Scan for the cell matching the given text and deliver its (X, Y) coordinate at center. 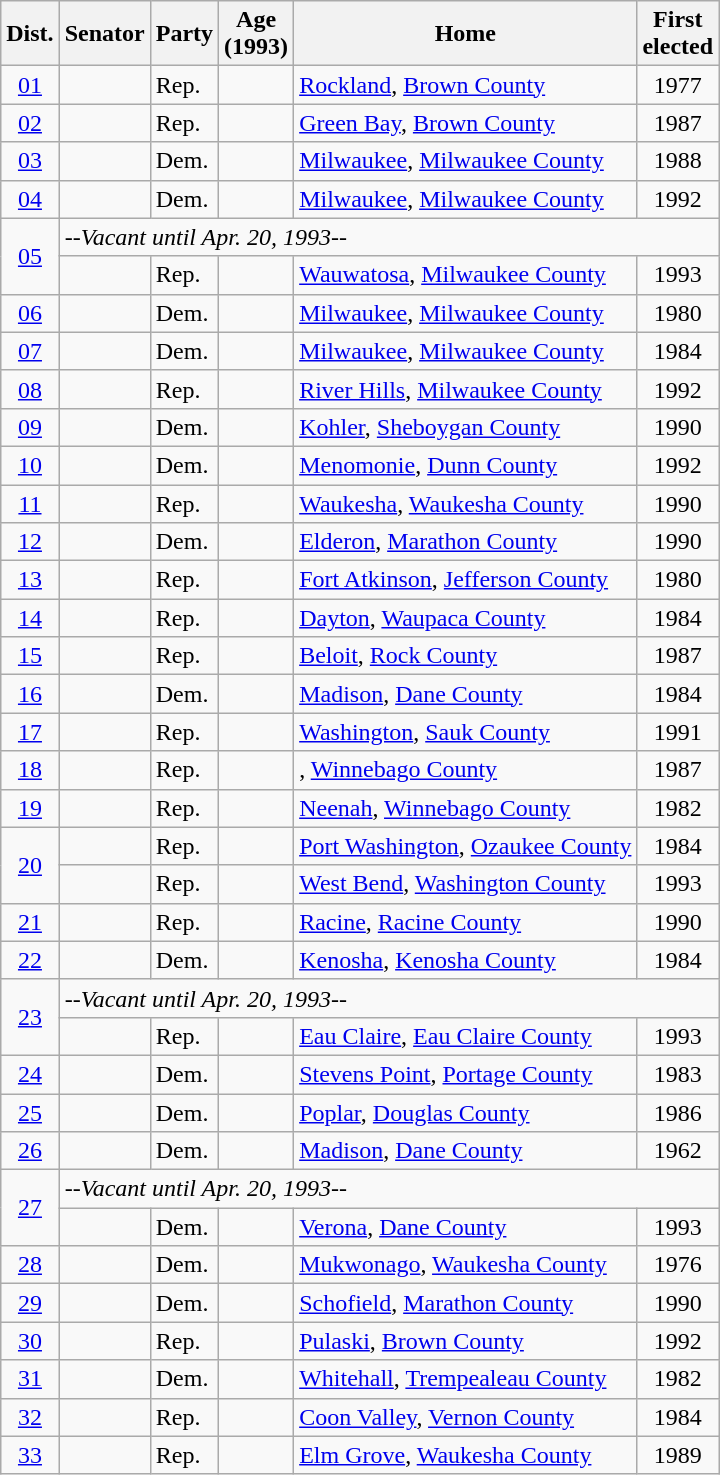
25 (30, 1113)
Coon Valley, Vernon County (466, 1417)
33 (30, 1455)
08 (30, 389)
18 (30, 770)
01 (30, 85)
Whitehall, Trempealeau County (466, 1379)
02 (30, 123)
1988 (678, 161)
Waukesha, Waukesha County (466, 503)
Dayton, Waupaca County (466, 618)
07 (30, 351)
Verona, Dane County (466, 1227)
Rockland, Brown County (466, 85)
24 (30, 1074)
Neenah, Winnebago County (466, 808)
Firstelected (678, 34)
Fort Atkinson, Jefferson County (466, 580)
22 (30, 960)
26 (30, 1151)
32 (30, 1417)
Senator (104, 34)
Beloit, Rock County (466, 656)
21 (30, 922)
03 (30, 161)
Elderon, Marathon County (466, 542)
1962 (678, 1151)
05 (30, 256)
Stevens Point, Portage County (466, 1074)
1986 (678, 1113)
23 (30, 1017)
Racine, Racine County (466, 922)
Wauwatosa, Milwaukee County (466, 275)
12 (30, 542)
1977 (678, 85)
1976 (678, 1265)
Green Bay, Brown County (466, 123)
Kenosha, Kenosha County (466, 960)
West Bend, Washington County (466, 884)
1983 (678, 1074)
Home (466, 34)
, Winnebago County (466, 770)
Pulaski, Brown County (466, 1341)
Mukwonago, Waukesha County (466, 1265)
27 (30, 1208)
30 (30, 1341)
River Hills, Milwaukee County (466, 389)
Washington, Sauk County (466, 732)
Menomonie, Dunn County (466, 465)
Schofield, Marathon County (466, 1303)
1989 (678, 1455)
13 (30, 580)
Elm Grove, Waukesha County (466, 1455)
04 (30, 199)
14 (30, 618)
Party (184, 34)
31 (30, 1379)
11 (30, 503)
19 (30, 808)
Poplar, Douglas County (466, 1113)
Eau Claire, Eau Claire County (466, 1036)
28 (30, 1265)
Dist. (30, 34)
10 (30, 465)
06 (30, 313)
29 (30, 1303)
Age(1993) (256, 34)
1991 (678, 732)
Kohler, Sheboygan County (466, 427)
20 (30, 865)
09 (30, 427)
16 (30, 694)
Port Washington, Ozaukee County (466, 846)
17 (30, 732)
15 (30, 656)
